Scan for the cell matching the given text and deliver its (x, y) coordinate at center. 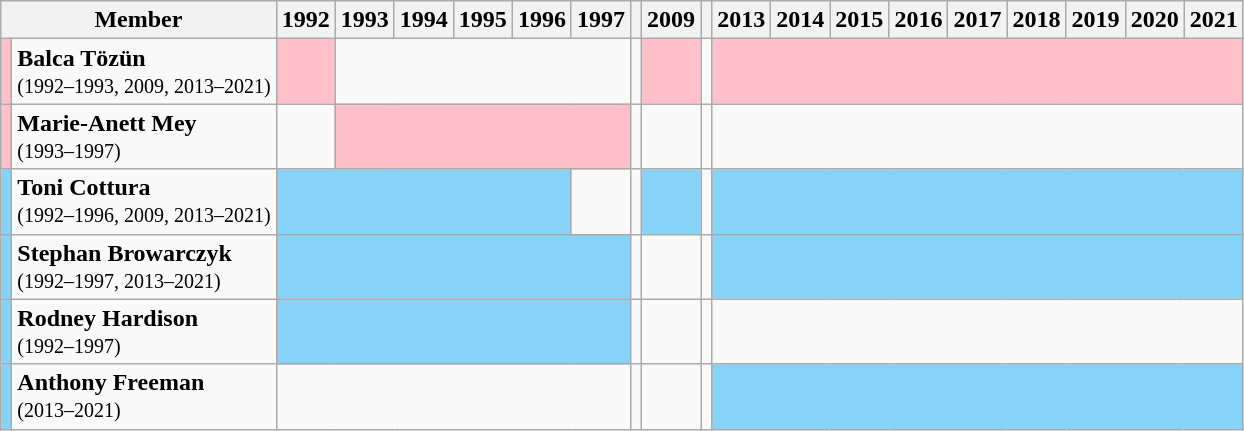
2015 (860, 20)
2013 (742, 20)
1994 (424, 20)
2021 (1214, 20)
Stephan Browarczyk(1992–1997, 2013–2021) (144, 266)
2018 (1036, 20)
2014 (800, 20)
2009 (672, 20)
1995 (482, 20)
Marie-Anett Mey(1993–1997) (144, 136)
2019 (1096, 20)
Member (138, 20)
Toni Cottura(1992–1996, 2009, 2013–2021) (144, 202)
1996 (542, 20)
Anthony Freeman(2013–2021) (144, 396)
2017 (978, 20)
1992 (306, 20)
Balca Tözün(1992–1993, 2009, 2013–2021) (144, 72)
Rodney Hardison(1992–1997) (144, 332)
2020 (1154, 20)
2016 (918, 20)
1993 (364, 20)
1997 (600, 20)
